Extract the (x, y) coordinate from the center of the cell holding the provided text.  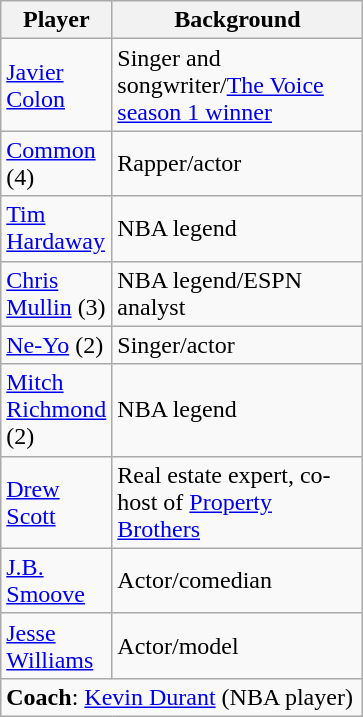
Drew Scott (56, 502)
Rapper/actor (238, 164)
Common (4) (56, 164)
Real estate expert, co-host of Property Brothers (238, 502)
J.B. Smoove (56, 580)
Player (56, 20)
Actor/model (238, 646)
Background (238, 20)
Tim Hardaway (56, 228)
Chris Mullin (3) (56, 294)
Ne-Yo (2) (56, 345)
Jesse Williams (56, 646)
NBA legend/ESPN analyst (238, 294)
Coach: Kevin Durant (NBA player) (182, 697)
Actor/comedian (238, 580)
Mitch Richmond (2) (56, 410)
Singer/actor (238, 345)
Singer and songwriter/The Voice season 1 winner (238, 85)
Javier Colon (56, 85)
